Scan for the cell matching the given text and deliver its (X, Y) coordinate at center. 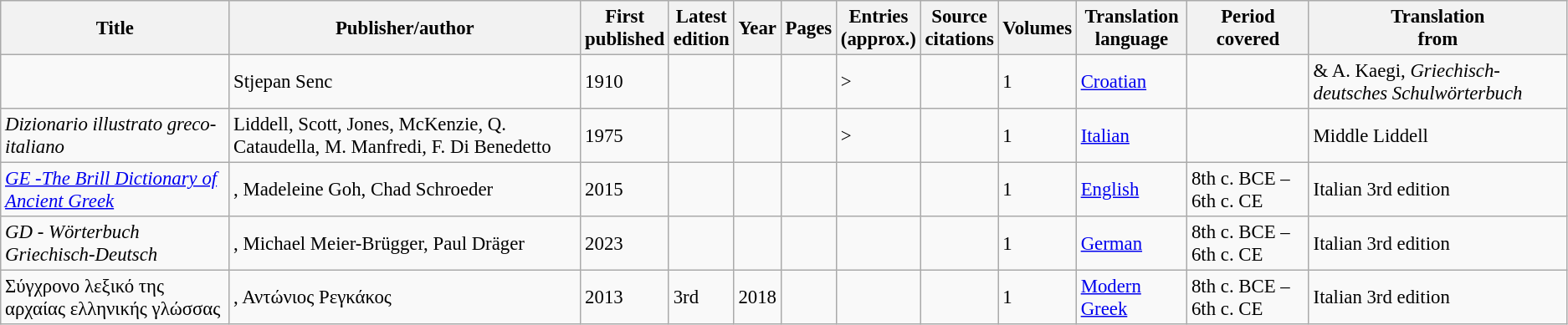
GD - Wörterbuch Griechisch-Deutsch (115, 244)
2023 (625, 244)
& A. Kaegi, Griechisch-deutsches Schulwörterbuch (1437, 82)
Liddell, Scott, Jones, McKenzie, Q. Cataudella, M. Manfredi, F. Di Benedetto (405, 135)
Σύγχρονο λεξικό της αρχαίας ελληνικής γλώσσας (115, 297)
3rd (701, 297)
, Michael Meier-Brügger, Paul Dräger (405, 244)
Pages (808, 28)
Croatian (1131, 82)
English (1131, 190)
, Αντώνιος Ρεγκάκος (405, 297)
Firstpublished (625, 28)
Publisher/author (405, 28)
Dizionario illustrato greco-italiano (115, 135)
2015 (625, 190)
Sourcecitations (959, 28)
Middle Liddell (1437, 135)
Periodcovered (1248, 28)
1910 (625, 82)
Entries(approx.) (879, 28)
Italian (1131, 135)
Latestedition (701, 28)
Volumes (1038, 28)
GE -The Brill Dictionary of Ancient Greek (115, 190)
German (1131, 244)
Stjepan Senc (405, 82)
Translationfrom (1437, 28)
Title (115, 28)
2018 (757, 297)
1975 (625, 135)
Year (757, 28)
Modern Greek (1131, 297)
2013 (625, 297)
Translationlanguage (1131, 28)
, Madeleine Goh, Chad Schroeder (405, 190)
